Detect which cell encompasses the target text, then output its (X, Y) center coordinate. 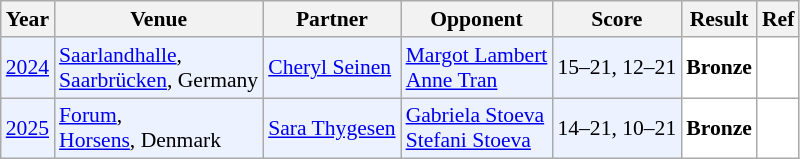
Forum,Horsens, Denmark (158, 128)
15–21, 12–21 (616, 68)
Opponent (477, 19)
Margot Lambert Anne Tran (477, 68)
Year (28, 19)
2025 (28, 128)
2024 (28, 68)
Partner (332, 19)
Venue (158, 19)
Gabriela Stoeva Stefani Stoeva (477, 128)
14–21, 10–21 (616, 128)
Result (719, 19)
Cheryl Seinen (332, 68)
Sara Thygesen (332, 128)
Ref (778, 19)
Score (616, 19)
Saarlandhalle,Saarbrücken, Germany (158, 68)
